Identify which cell holds the provided text, then report its [x, y] central coordinate. 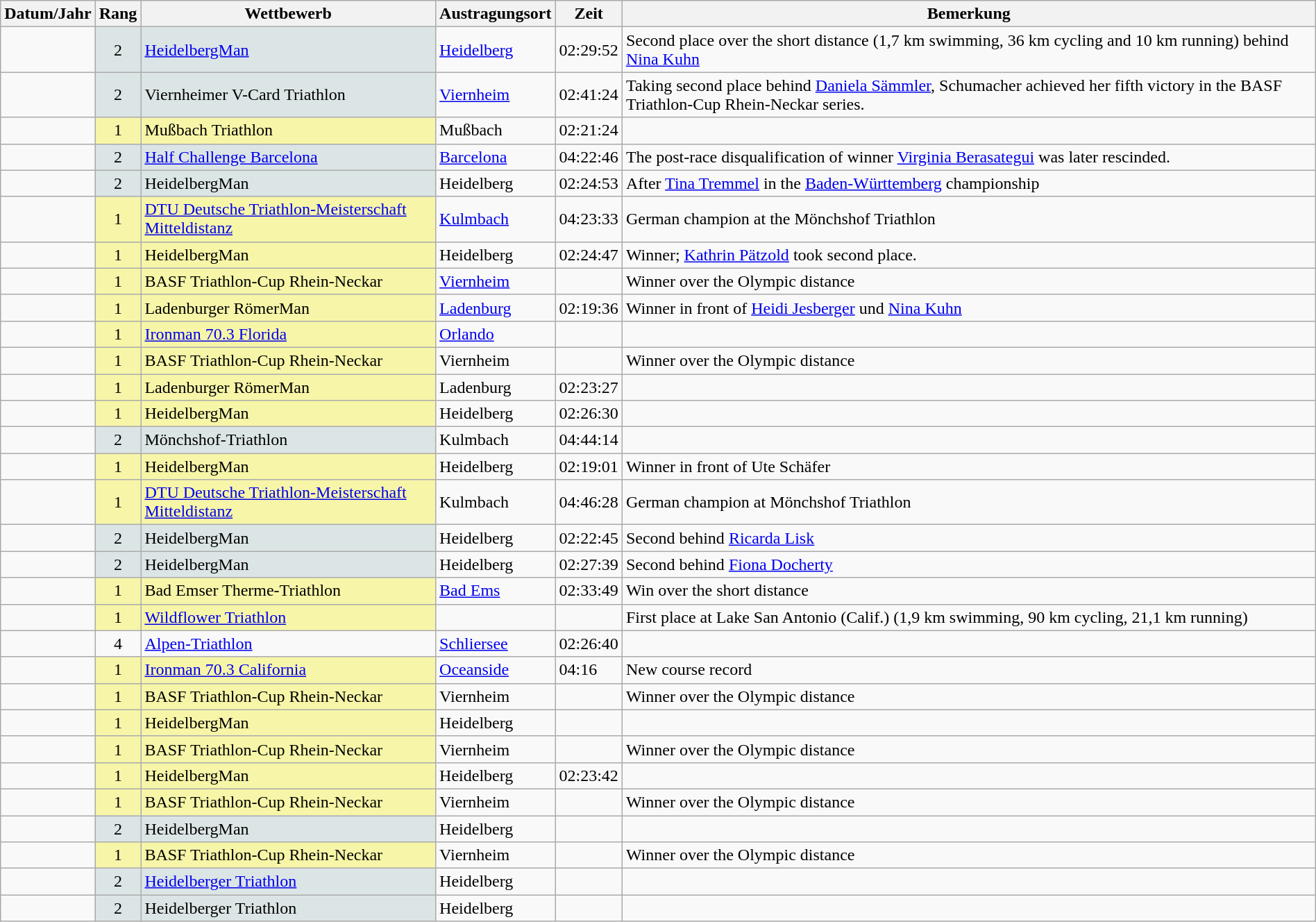
02:33:49 [589, 591]
02:41:24 [589, 94]
Orlando [496, 334]
Rang [118, 14]
New course record [969, 670]
Winner in front of Heidi Jesberger und Nina Kuhn [969, 308]
Zeit [589, 14]
Taking second place behind Daniela Sämmler, Schumacher achieved her fifth victory in the BASF Triathlon-Cup Rhein-Neckar series. [969, 94]
02:29:52 [589, 50]
Oceanside [496, 670]
04:44:14 [589, 440]
02:24:53 [589, 183]
02:19:01 [589, 467]
02:26:30 [589, 414]
Viernheimer V-Card Triathlon [289, 94]
Winner in front of Ute Schäfer [969, 467]
The post-race disqualification of winner Virginia Berasategui was later rescinded. [969, 157]
02:24:47 [589, 255]
04:22:46 [589, 157]
02:21:24 [589, 131]
Bad Ems [496, 591]
Wildflower Triathlon [289, 617]
German champion at the Mönchshof Triathlon [969, 219]
Ironman 70.3 California [289, 670]
04:46:28 [589, 503]
02:27:39 [589, 564]
Wettbewerb [289, 14]
Schliersee [496, 644]
04:23:33 [589, 219]
Winner; Kathrin Pätzold took second place. [969, 255]
Half Challenge Barcelona [289, 157]
4 [118, 644]
After Tina Tremmel in the Baden-Württemberg championship [969, 183]
02:19:36 [589, 308]
Mönchshof-Triathlon [289, 440]
Ironman 70.3 Florida [289, 334]
Second place over the short distance (1,7 km swimming, 36 km cycling and 10 km running) behind Nina Kuhn [969, 50]
04:16 [589, 670]
Alpen-Triathlon [289, 644]
Win over the short distance [969, 591]
Second behind Ricarda Lisk [969, 538]
Second behind Fiona Docherty [969, 564]
02:23:42 [589, 776]
02:22:45 [589, 538]
02:23:27 [589, 387]
First place at Lake San Antonio (Calif.) (1,9 km swimming, 90 km cycling, 21,1 km running) [969, 617]
Bemerkung [969, 14]
Bad Emser Therme-Triathlon [289, 591]
German champion at Mönchshof Triathlon [969, 503]
Mußbach Triathlon [289, 131]
Barcelona [496, 157]
Datum/Jahr [48, 14]
Austragungsort [496, 14]
02:26:40 [589, 644]
Mußbach [496, 131]
